Extract the [X, Y] coordinate from the center of the cell holding the provided text.  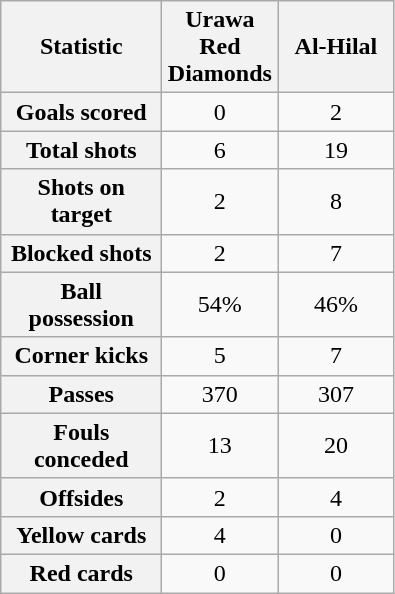
6 [220, 150]
370 [220, 394]
Al-Hilal [336, 47]
19 [336, 150]
Offsides [82, 497]
Corner kicks [82, 356]
Fouls conceded [82, 446]
307 [336, 394]
Blocked shots [82, 253]
Red cards [82, 573]
Total shots [82, 150]
8 [336, 202]
Goals scored [82, 112]
46% [336, 304]
20 [336, 446]
Passes [82, 394]
Ball possession [82, 304]
Yellow cards [82, 535]
5 [220, 356]
54% [220, 304]
Shots on target [82, 202]
Statistic [82, 47]
13 [220, 446]
Urawa Red Diamonds [220, 47]
